Locate the cell with the specified text and output its (x, y) center coordinate. 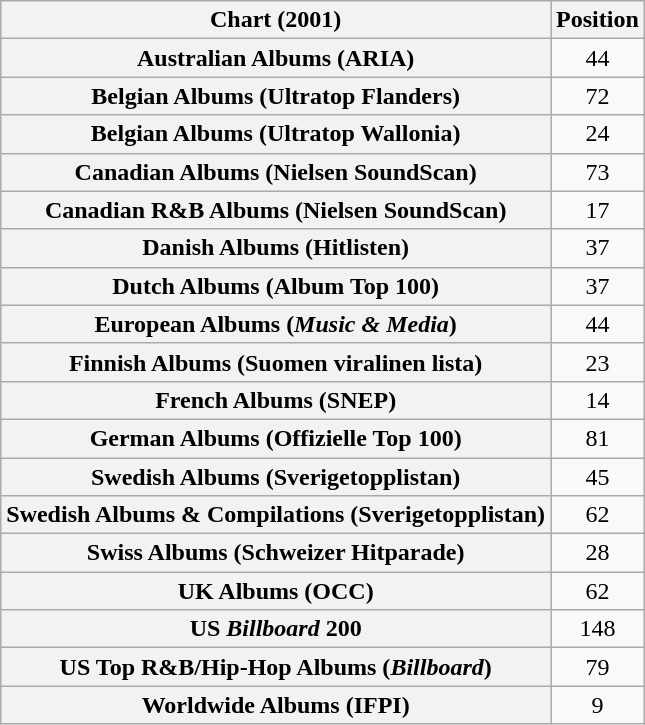
Chart (2001) (276, 20)
European Albums (Music & Media) (276, 324)
Swiss Albums (Schweizer Hitparade) (276, 553)
Canadian Albums (Nielsen SoundScan) (276, 172)
Danish Albums (Hitlisten) (276, 248)
Worldwide Albums (IFPI) (276, 705)
Finnish Albums (Suomen viralinen lista) (276, 362)
US Top R&B/Hip-Hop Albums (Billboard) (276, 667)
24 (598, 134)
81 (598, 438)
148 (598, 629)
Australian Albums (ARIA) (276, 58)
Swedish Albums & Compilations (Sverigetopplistan) (276, 515)
72 (598, 96)
Belgian Albums (Ultratop Flanders) (276, 96)
German Albums (Offizielle Top 100) (276, 438)
US Billboard 200 (276, 629)
45 (598, 477)
Belgian Albums (Ultratop Wallonia) (276, 134)
Position (598, 20)
17 (598, 210)
French Albums (SNEP) (276, 400)
Dutch Albums (Album Top 100) (276, 286)
UK Albums (OCC) (276, 591)
73 (598, 172)
Swedish Albums (Sverigetopplistan) (276, 477)
28 (598, 553)
23 (598, 362)
14 (598, 400)
9 (598, 705)
Canadian R&B Albums (Nielsen SoundScan) (276, 210)
79 (598, 667)
